From the cell containing the given text, extract its center point as (x, y) coordinate. 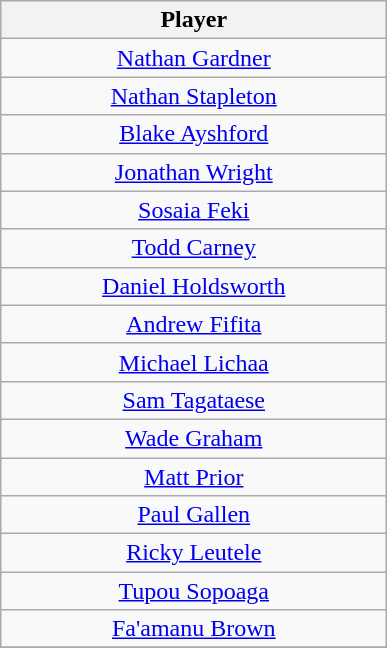
Paul Gallen (194, 515)
Fa'amanu Brown (194, 629)
Sosaia Feki (194, 210)
Nathan Stapleton (194, 96)
Matt Prior (194, 477)
Andrew Fifita (194, 324)
Todd Carney (194, 248)
Ricky Leutele (194, 553)
Sam Tagataese (194, 400)
Wade Graham (194, 438)
Tupou Sopoaga (194, 591)
Jonathan Wright (194, 172)
Nathan Gardner (194, 58)
Blake Ayshford (194, 134)
Michael Lichaa (194, 362)
Player (194, 20)
Daniel Holdsworth (194, 286)
